Return (X, Y) of the center of cell containing provided text 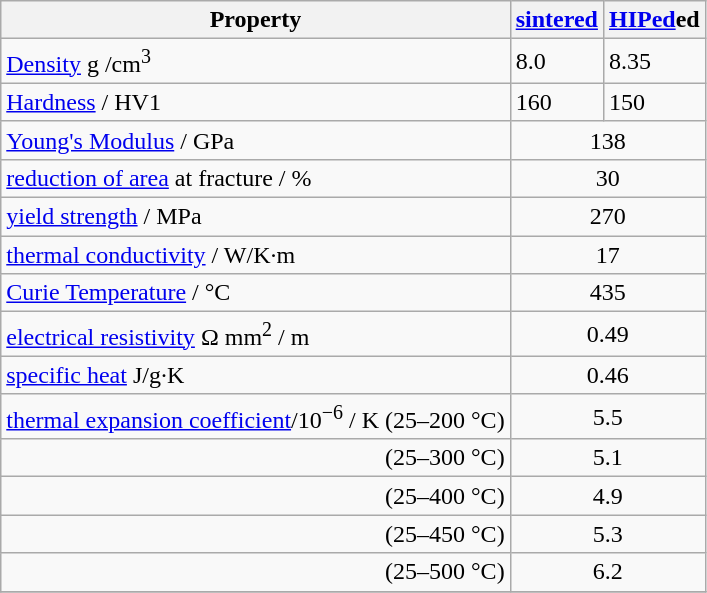
0.46 (608, 375)
Hardness / HV1 (256, 102)
17 (608, 255)
138 (608, 140)
Young's Modulus / GPa (256, 140)
specific heat J/g∙K (256, 375)
150 (654, 102)
yield strength / MPa (256, 217)
(25–400 °C) (256, 496)
Density g /cm3 (256, 62)
(25–500 °C) (256, 572)
HIPeded (654, 20)
Property (256, 20)
Curie Temperature / °C (256, 293)
8.35 (654, 62)
435 (608, 293)
electrical resistivity Ω mm2 / m (256, 334)
5.1 (608, 458)
8.0 (556, 62)
5.3 (608, 534)
4.9 (608, 496)
sintered (556, 20)
(25–300 °C) (256, 458)
6.2 (608, 572)
thermal expansion coefficient/10−6 / K (25–200 °C) (256, 416)
160 (556, 102)
reduction of area at fracture / % (256, 178)
270 (608, 217)
thermal conductivity / W/K∙m (256, 255)
(25–450 °C) (256, 534)
5.5 (608, 416)
30 (608, 178)
0.49 (608, 334)
